Detect which cell encompasses the target text, then output its (X, Y) center coordinate. 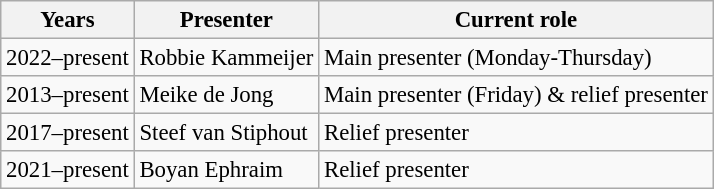
Steef van Stiphout (226, 133)
2022–present (68, 58)
Boyan Ephraim (226, 170)
Robbie Kammeijer (226, 58)
2021–present (68, 170)
2017–present (68, 133)
Main presenter (Friday) & relief presenter (516, 95)
Current role (516, 20)
Presenter (226, 20)
Years (68, 20)
2013–present (68, 95)
Meike de Jong (226, 95)
Main presenter (Monday-Thursday) (516, 58)
